Determine the [x, y] coordinate at the center of the cell enclosing the given text.  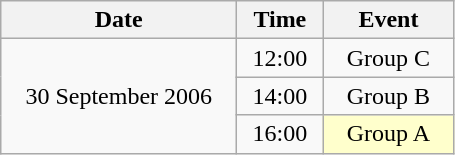
Date [119, 20]
Group C [388, 58]
16:00 [280, 134]
Time [280, 20]
30 September 2006 [119, 96]
12:00 [280, 58]
14:00 [280, 96]
Group B [388, 96]
Group A [388, 134]
Event [388, 20]
